Extract the [X, Y] coordinate from the center of the cell holding the provided text.  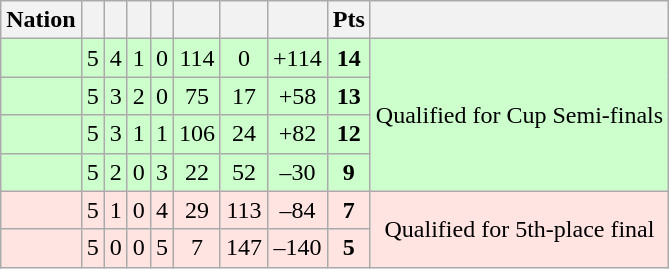
–84 [298, 210]
14 [348, 58]
29 [196, 210]
12 [348, 134]
113 [244, 210]
114 [196, 58]
+82 [298, 134]
Qualified for 5th-place final [519, 229]
75 [196, 96]
Qualified for Cup Semi-finals [519, 115]
Nation [41, 20]
147 [244, 248]
Pts [348, 20]
22 [196, 172]
24 [244, 134]
–140 [298, 248]
9 [348, 172]
17 [244, 96]
13 [348, 96]
+58 [298, 96]
+114 [298, 58]
52 [244, 172]
–30 [298, 172]
106 [196, 134]
